Return [x, y] of the center of cell containing provided text 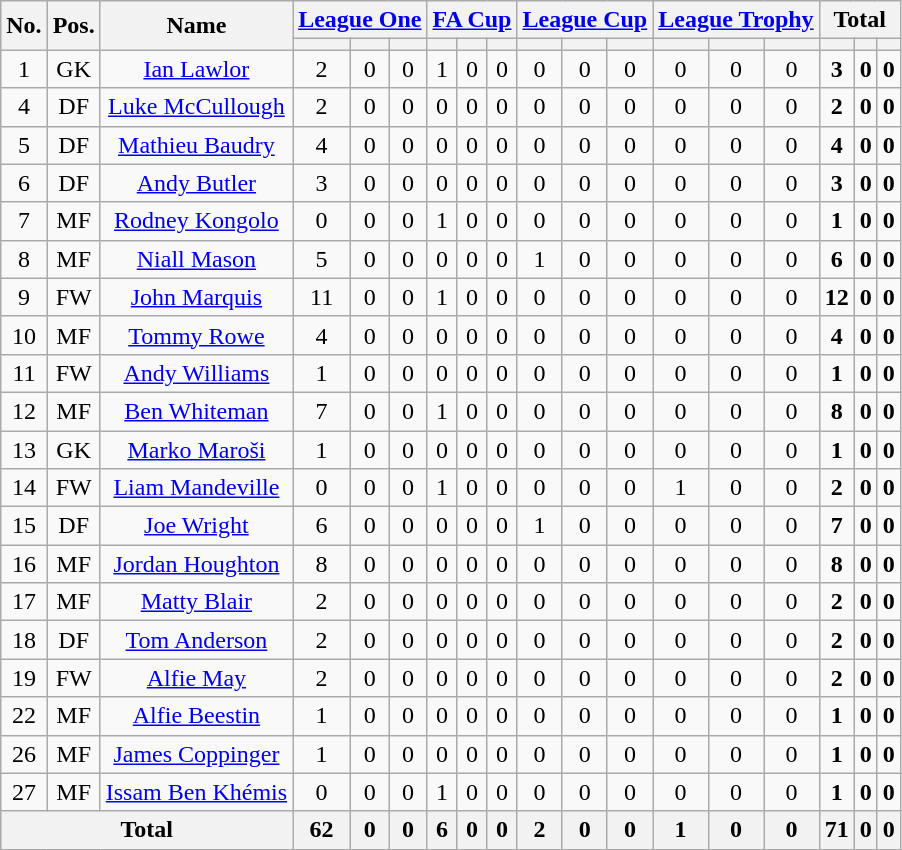
Alfie May [196, 678]
19 [24, 678]
Ian Lawlor [196, 69]
James Coppinger [196, 754]
FA Cup [472, 20]
26 [24, 754]
10 [24, 335]
Issam Ben Khémis [196, 792]
Matty Blair [196, 602]
22 [24, 716]
27 [24, 792]
Joe Wright [196, 526]
League One [360, 20]
Marko Maroši [196, 449]
Luke McCullough [196, 107]
Tommy Rowe [196, 335]
9 [24, 297]
No. [24, 26]
Pos. [74, 26]
Andy Williams [196, 373]
Name [196, 26]
Mathieu Baudry [196, 145]
Ben Whiteman [196, 411]
14 [24, 488]
Rodney Kongolo [196, 221]
17 [24, 602]
13 [24, 449]
Liam Mandeville [196, 488]
15 [24, 526]
Alfie Beestin [196, 716]
John Marquis [196, 297]
League Cup [585, 20]
Tom Anderson [196, 640]
Jordan Houghton [196, 564]
League Trophy [736, 20]
Andy Butler [196, 183]
62 [322, 830]
71 [836, 830]
16 [24, 564]
18 [24, 640]
Niall Mason [196, 259]
